Detect which cell encompasses the target text, then output its (X, Y) center coordinate. 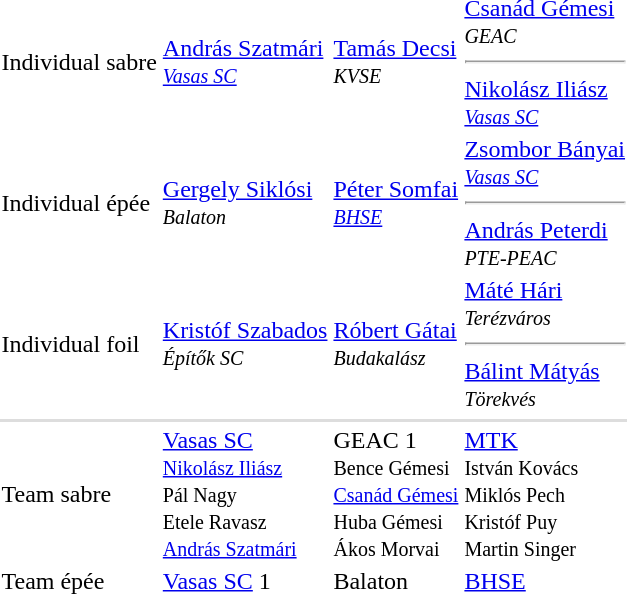
Máté HáriTerézvárosBálint MátyásTörekvés (545, 344)
MTKIstván KovácsMiklós PechKristóf PuyMartin Singer (545, 494)
GEAC 1Bence GémesiCsanád GémesiHuba GémesiÁkos Morvai (396, 494)
Péter SomfaiBHSE (396, 203)
Individual foil (79, 344)
Team sabre (79, 494)
Individual épée (79, 203)
Gergely SiklósiBalaton (245, 203)
Vasas SCNikolász IliászPál NagyEtele RavaszAndrás Szatmári (245, 494)
Kristóf SzabadosÉpítők SC (245, 344)
Zsombor BányaiVasas SCAndrás PeterdiPTE-PEAC (545, 203)
Róbert GátaiBudakalász (396, 344)
